Extract the (x, y) coordinate from the center of the cell holding the provided text.  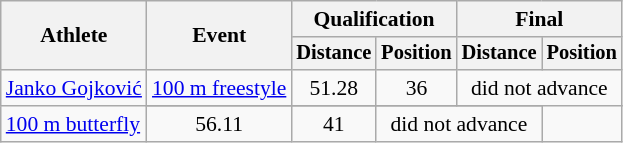
Event (219, 36)
Qualification (374, 19)
100 m butterfly (74, 124)
Athlete (74, 36)
56.11 (219, 124)
51.28 (334, 88)
Janko Gojković (74, 88)
100 m freestyle (219, 88)
Final (540, 19)
36 (416, 88)
41 (334, 124)
